Provide the [X, Y] coordinate of the cell's center where the given text is located.  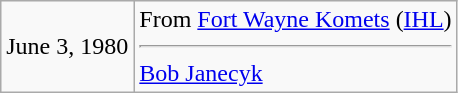
From Fort Wayne Komets (IHL)Bob Janecyk [296, 47]
June 3, 1980 [68, 47]
